Capture the cell that displays the provided text and extract its [x, y] central coordinate. 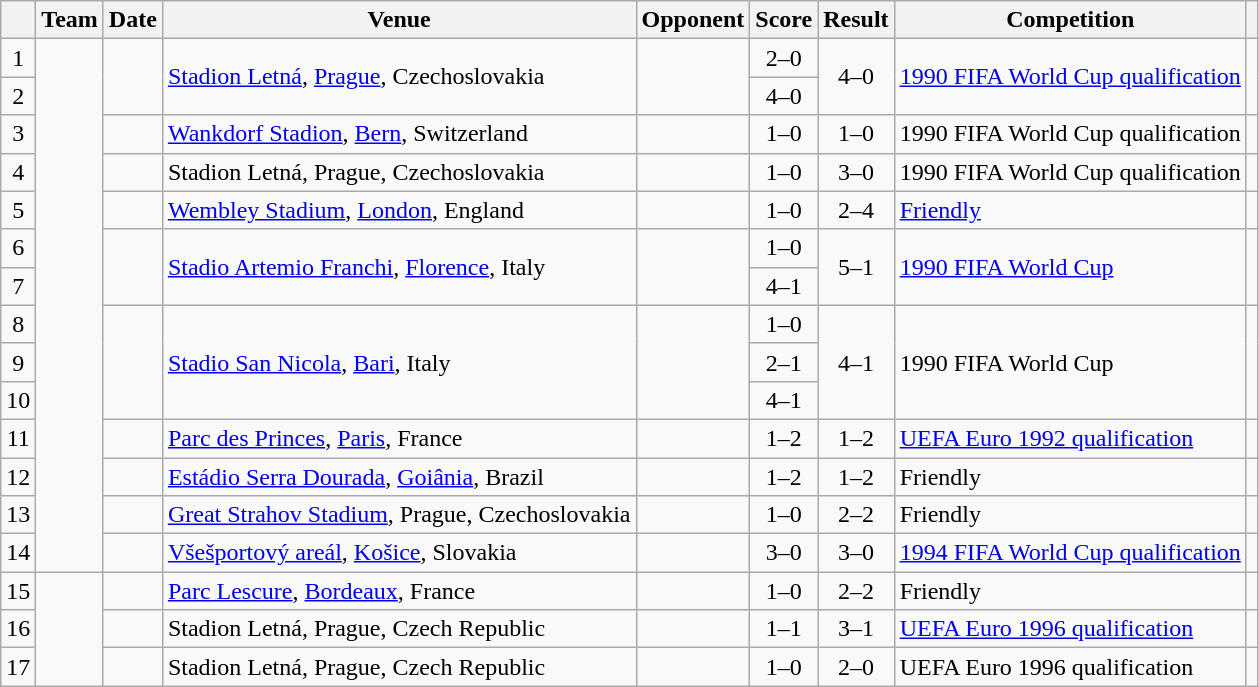
Venue [399, 20]
9 [18, 362]
4 [18, 172]
10 [18, 400]
3 [18, 134]
1994 FIFA World Cup qualification [1070, 553]
Team [70, 20]
3–1 [856, 629]
15 [18, 591]
Score [784, 20]
13 [18, 515]
Všešportový areál, Košice, Slovakia [399, 553]
Competition [1070, 20]
Parc des Princes, Paris, France [399, 438]
8 [18, 324]
UEFA Euro 1992 qualification [1070, 438]
Estádio Serra Dourada, Goiânia, Brazil [399, 477]
7 [18, 286]
5–1 [856, 267]
Great Strahov Stadium, Prague, Czechoslovakia [399, 515]
Wembley Stadium, London, England [399, 210]
Date [132, 20]
1 [18, 58]
Wankdorf Stadion, Bern, Switzerland [399, 134]
Stadio San Nicola, Bari, Italy [399, 362]
17 [18, 667]
2–4 [856, 210]
5 [18, 210]
2 [18, 96]
Result [856, 20]
Parc Lescure, Bordeaux, France [399, 591]
11 [18, 438]
Opponent [693, 20]
12 [18, 477]
2–1 [784, 362]
6 [18, 248]
14 [18, 553]
Stadio Artemio Franchi, Florence, Italy [399, 267]
1–1 [784, 629]
16 [18, 629]
